Pinpoint the cell where the given text exists, returning its (x, y) midpoint coordinate. 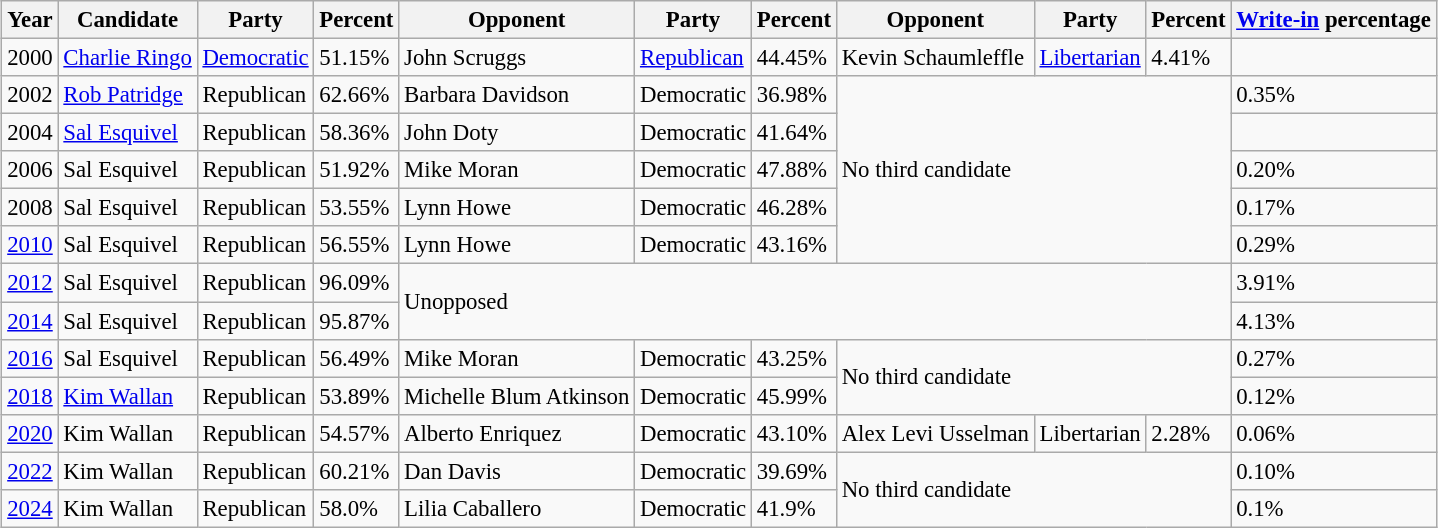
2022 (30, 471)
54.57% (356, 433)
62.66% (356, 95)
2002 (30, 95)
0.12% (1334, 396)
47.88% (794, 170)
36.98% (794, 95)
2018 (30, 396)
51.92% (356, 170)
95.87% (356, 321)
Year (30, 20)
4.13% (1334, 321)
2000 (30, 57)
41.9% (794, 508)
Michelle Blum Atkinson (517, 396)
44.45% (794, 57)
Alberto Enriquez (517, 433)
0.20% (1334, 170)
2.28% (1188, 433)
96.09% (356, 283)
Dan Davis (517, 471)
Rob Patridge (128, 95)
Charlie Ringo (128, 57)
41.64% (794, 133)
Barbara Davidson (517, 95)
60.21% (356, 471)
46.28% (794, 208)
51.15% (356, 57)
43.10% (794, 433)
0.1% (1334, 508)
0.29% (1334, 245)
53.89% (356, 396)
2006 (30, 170)
Write-in percentage (1334, 20)
58.0% (356, 508)
2014 (30, 321)
0.06% (1334, 433)
Candidate (128, 20)
4.41% (1188, 57)
John Scruggs (517, 57)
43.16% (794, 245)
43.25% (794, 358)
3.91% (1334, 283)
2016 (30, 358)
56.49% (356, 358)
2012 (30, 283)
58.36% (356, 133)
0.10% (1334, 471)
56.55% (356, 245)
Unopposed (815, 302)
Alex Levi Usselman (935, 433)
39.69% (794, 471)
2020 (30, 433)
Kevin Schaumleffle (935, 57)
2008 (30, 208)
2004 (30, 133)
0.17% (1334, 208)
John Doty (517, 133)
0.35% (1334, 95)
45.99% (794, 396)
Lilia Caballero (517, 508)
2010 (30, 245)
0.27% (1334, 358)
53.55% (356, 208)
2024 (30, 508)
